Return [X, Y] of the center of cell containing provided text 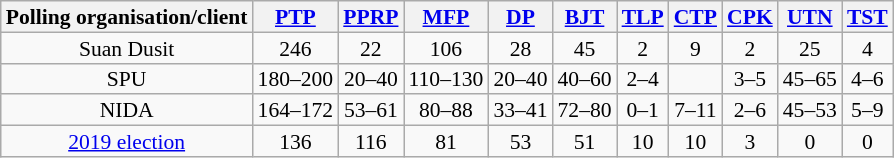
4–6 [868, 78]
40–60 [584, 78]
SPU [127, 78]
TLP [643, 16]
Polling organisation/client [127, 16]
45–53 [810, 110]
45–65 [810, 78]
51 [584, 142]
25 [810, 48]
PTP [296, 16]
2–4 [643, 78]
28 [520, 48]
45 [584, 48]
246 [296, 48]
180–200 [296, 78]
CPK [750, 16]
MFP [446, 16]
116 [370, 142]
3–5 [750, 78]
NIDA [127, 110]
DP [520, 16]
UTN [810, 16]
53–61 [370, 110]
110–130 [446, 78]
PPRP [370, 16]
136 [296, 142]
80–88 [446, 110]
2019 election [127, 142]
81 [446, 142]
164–172 [296, 110]
BJT [584, 16]
Suan Dusit [127, 48]
72–80 [584, 110]
7–11 [696, 110]
106 [446, 48]
2–6 [750, 110]
9 [696, 48]
22 [370, 48]
TST [868, 16]
4 [868, 48]
5–9 [868, 110]
3 [750, 142]
53 [520, 142]
CTP [696, 16]
33–41 [520, 110]
0–1 [643, 110]
